Determine the [X, Y] coordinate at the center of the cell enclosing the given text.  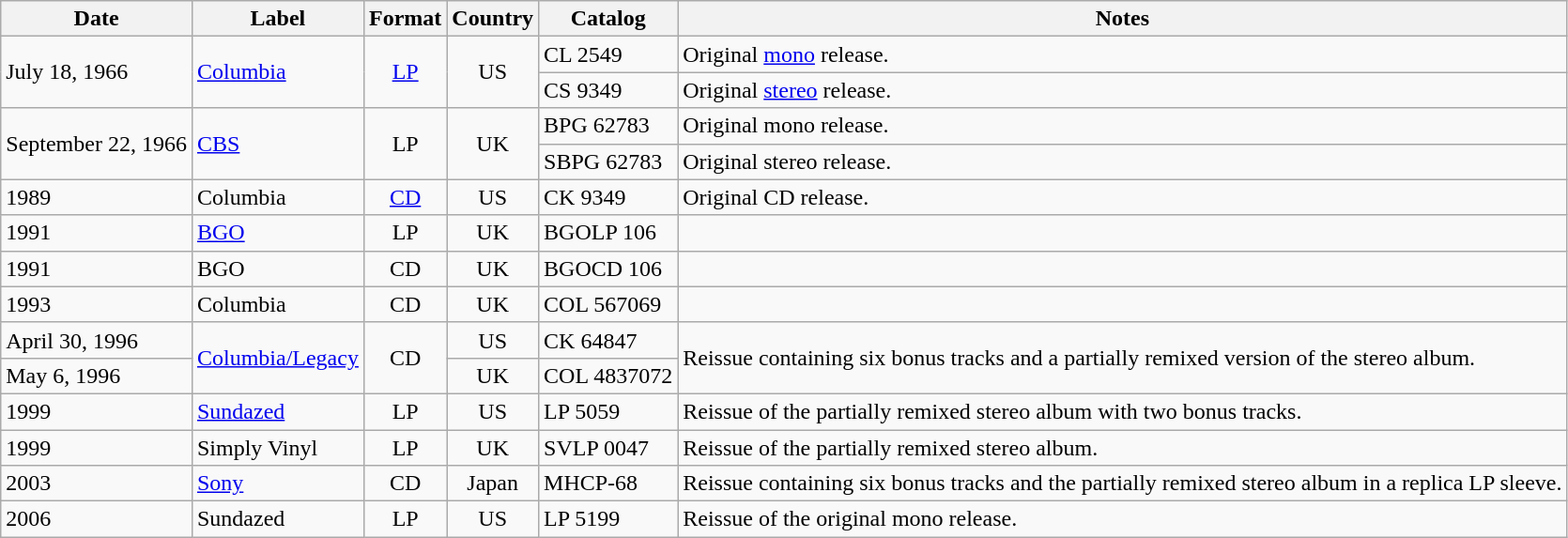
Country [493, 19]
CK 64847 [608, 340]
Reissue containing six bonus tracks and the partially remixed stereo album in a replica LP sleeve. [1123, 484]
Reissue containing six bonus tracks and a partially remixed version of the stereo album. [1123, 358]
Sony [278, 484]
Format [405, 19]
MHCP-68 [608, 484]
LP 5199 [608, 519]
Simply Vinyl [278, 448]
COL 567069 [608, 304]
Date [97, 19]
Columbia/Legacy [278, 358]
Reissue of the original mono release. [1123, 519]
2003 [97, 484]
CS 9349 [608, 90]
Reissue of the partially remixed stereo album. [1123, 448]
CBS [278, 144]
SBPG 62783 [608, 161]
Label [278, 19]
July 18, 1966 [97, 72]
April 30, 1996 [97, 340]
CK 9349 [608, 197]
COL 4837072 [608, 376]
Original CD release. [1123, 197]
2006 [97, 519]
1993 [97, 304]
September 22, 1966 [97, 144]
LP 5059 [608, 411]
BGOCD 106 [608, 269]
Reissue of the partially remixed stereo album with two bonus tracks. [1123, 411]
CL 2549 [608, 54]
1989 [97, 197]
BGOLP 106 [608, 233]
BPG 62783 [608, 126]
SVLP 0047 [608, 448]
May 6, 1996 [97, 376]
Catalog [608, 19]
Japan [493, 484]
Notes [1123, 19]
